Locate the cell with the specified text and output its (x, y) center coordinate. 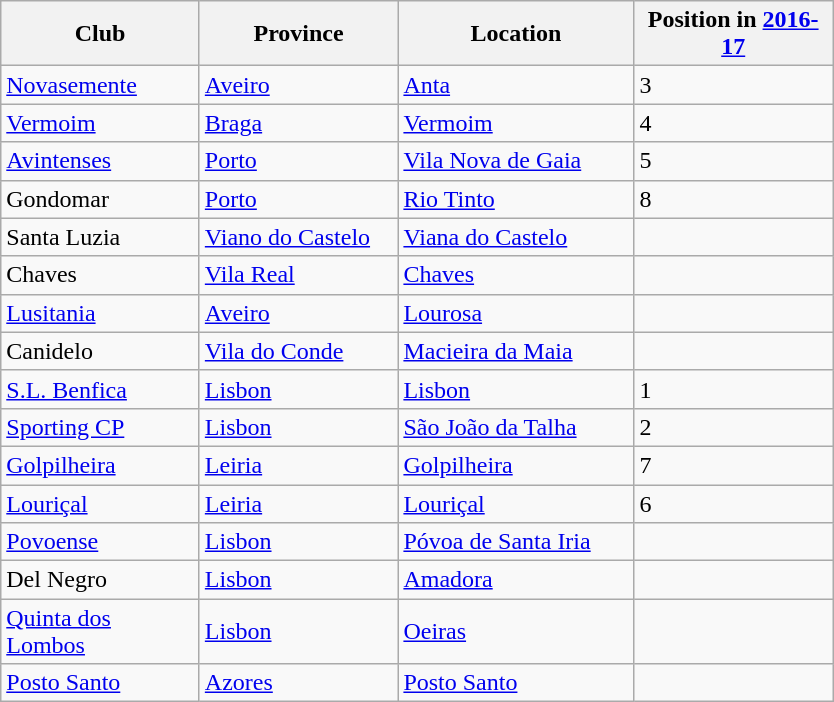
Amadora (516, 580)
Viano do Castelo (298, 237)
Lusitania (100, 313)
3 (734, 85)
5 (734, 161)
Vila Real (298, 275)
Position in 2016-17 (734, 34)
Braga (298, 123)
Anta (516, 85)
Del Negro (100, 580)
Oeiras (516, 632)
1 (734, 389)
Sporting CP (100, 427)
Póvoa de Santa Iria (516, 542)
7 (734, 465)
Santa Luzia (100, 237)
Macieira da Maia (516, 351)
São João da Talha (516, 427)
Novasemente (100, 85)
Viana do Castelo (516, 237)
Location (516, 34)
Canidelo (100, 351)
2 (734, 427)
Povoense (100, 542)
S.L. Benfica (100, 389)
Azores (298, 683)
Club (100, 34)
Rio Tinto (516, 199)
Avintenses (100, 161)
Vila Nova de Gaia (516, 161)
Quinta dos Lombos (100, 632)
Vila do Conde (298, 351)
Lourosa (516, 313)
6 (734, 503)
Gondomar (100, 199)
Province (298, 34)
8 (734, 199)
4 (734, 123)
